Search for the cell housing the specified text and yield its (x, y) center coordinate. 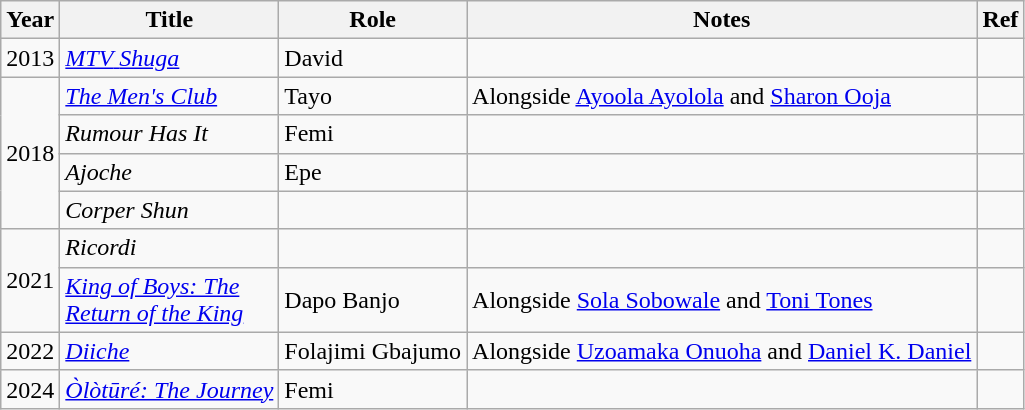
Epe (373, 172)
Ajoche (170, 172)
2022 (30, 351)
Tayo (373, 96)
Ricordi (170, 248)
Rumour Has It (170, 134)
2024 (30, 389)
MTV Shuga (170, 58)
Alongside Uzoamaka Onuoha and Daniel K. Daniel (722, 351)
Role (373, 20)
Dapo Banjo (373, 300)
Ref (1000, 20)
2021 (30, 280)
Diiche (170, 351)
Alongside Ayoola Ayolola and Sharon Ooja (722, 96)
2013 (30, 58)
Folajimi Gbajumo (373, 351)
King of Boys: TheReturn of the King (170, 300)
Corper Shun (170, 210)
Òlòtūré: The Journey (170, 389)
Alongside Sola Sobowale and Toni Tones (722, 300)
Notes (722, 20)
Year (30, 20)
The Men's Club (170, 96)
David (373, 58)
2018 (30, 153)
Title (170, 20)
